Find where the given text appears and provide that cell's center as (x, y) coordinate. 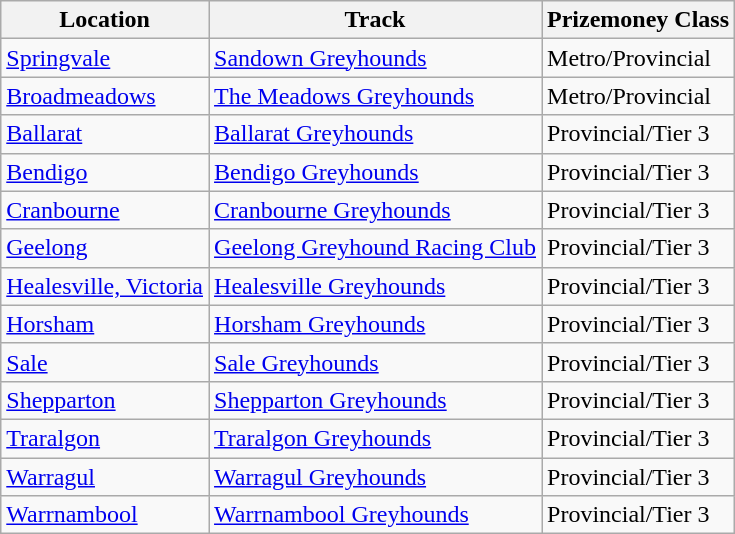
Shepparton Greyhounds (376, 400)
Warragul (105, 477)
Cranbourne (105, 210)
Warragul Greyhounds (376, 477)
Location (105, 20)
The Meadows Greyhounds (376, 96)
Broadmeadows (105, 96)
Cranbourne Greyhounds (376, 210)
Sale (105, 362)
Shepparton (105, 400)
Healesville, Victoria (105, 286)
Sandown Greyhounds (376, 58)
Healesville Greyhounds (376, 286)
Warrnambool Greyhounds (376, 515)
Horsham (105, 324)
Geelong Greyhound Racing Club (376, 248)
Track (376, 20)
Prizemoney Class (638, 20)
Horsham Greyhounds (376, 324)
Geelong (105, 248)
Warrnambool (105, 515)
Ballarat (105, 134)
Traralgon (105, 438)
Springvale (105, 58)
Bendigo Greyhounds (376, 172)
Ballarat Greyhounds (376, 134)
Traralgon Greyhounds (376, 438)
Sale Greyhounds (376, 362)
Bendigo (105, 172)
